Return (X, Y) of the center of cell containing provided text 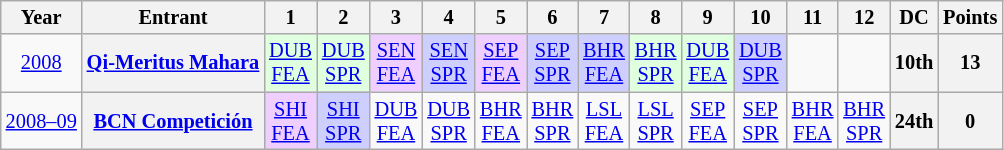
7 (604, 17)
Entrant (173, 17)
8 (656, 17)
3 (396, 17)
4 (448, 17)
SENFEA (396, 63)
SHISPR (344, 121)
5 (501, 17)
12 (864, 17)
DC (914, 17)
2008 (42, 63)
Year (42, 17)
9 (708, 17)
24th (914, 121)
SENSPR (448, 63)
10th (914, 63)
2008–09 (42, 121)
0 (970, 121)
1 (290, 17)
Qi-Meritus Mahara (173, 63)
13 (970, 63)
10 (760, 17)
6 (553, 17)
2 (344, 17)
BCN Competición (173, 121)
LSLFEA (604, 121)
LSLSPR (656, 121)
Points (970, 17)
11 (813, 17)
SHIFEA (290, 121)
